Find where the given text appears and provide that cell's center as [X, Y] coordinate. 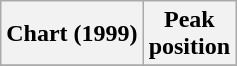
Chart (1999) [72, 34]
Peakposition [189, 34]
